For the text-containing cell, return its midpoint in (x, y) coordinate format. 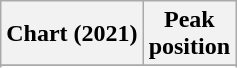
Peakposition (189, 34)
Chart (2021) (72, 34)
